Identify which cell holds the provided text, then report its [x, y] central coordinate. 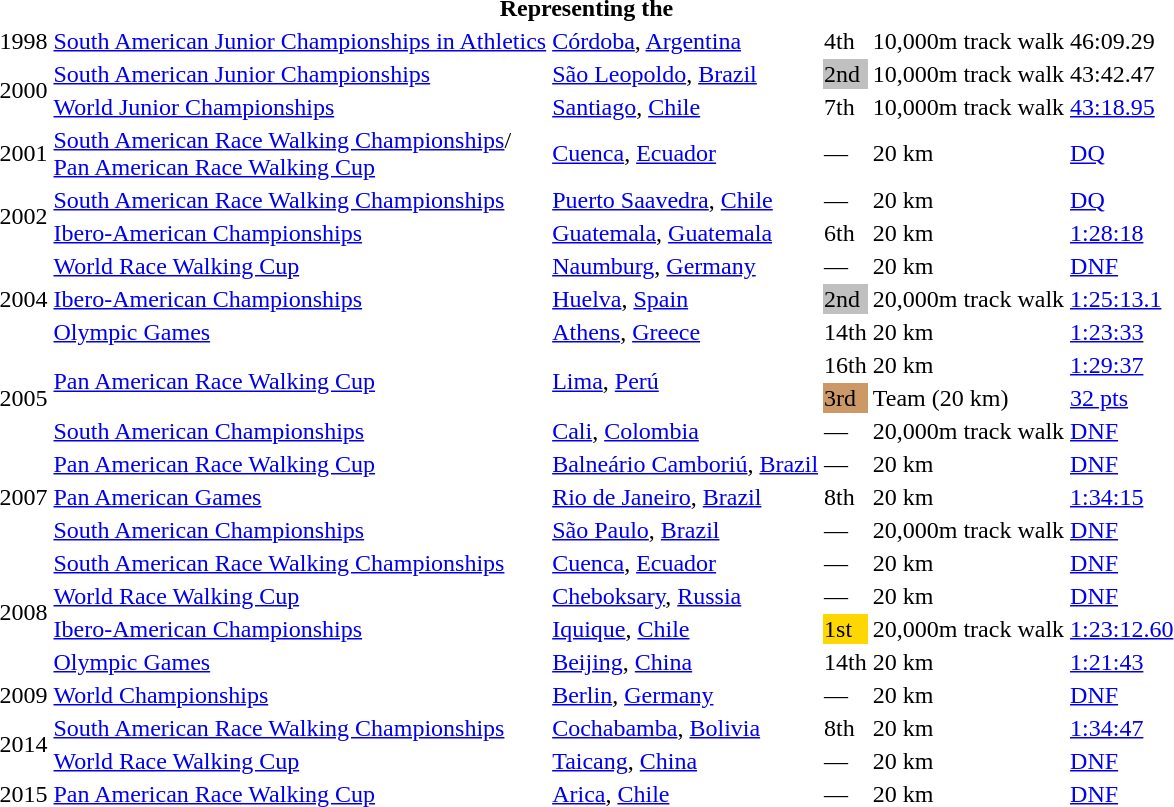
Huelva, Spain [686, 299]
South American Junior Championships [300, 74]
Guatemala, Guatemala [686, 233]
Beijing, China [686, 662]
Santiago, Chile [686, 107]
Naumburg, Germany [686, 266]
South American Junior Championships in Athletics [300, 41]
Córdoba, Argentina [686, 41]
Cochabamba, Bolivia [686, 728]
4th [846, 41]
Berlin, Germany [686, 695]
6th [846, 233]
16th [846, 365]
World Junior Championships [300, 107]
Rio de Janeiro, Brazil [686, 497]
Lima, Perú [686, 382]
South American Race Walking Championships/ Pan American Race Walking Cup [300, 154]
1st [846, 629]
7th [846, 107]
São Paulo, Brazil [686, 530]
Cali, Colombia [686, 431]
Cheboksary, Russia [686, 596]
São Leopoldo, Brazil [686, 74]
Balneário Camboriú, Brazil [686, 464]
Taicang, China [686, 761]
Pan American Games [300, 497]
Athens, Greece [686, 332]
Iquique, Chile [686, 629]
Puerto Saavedra, Chile [686, 200]
Team (20 km) [968, 398]
3rd [846, 398]
World Championships [300, 695]
